Locate the cell with the specified text and output its [x, y] center coordinate. 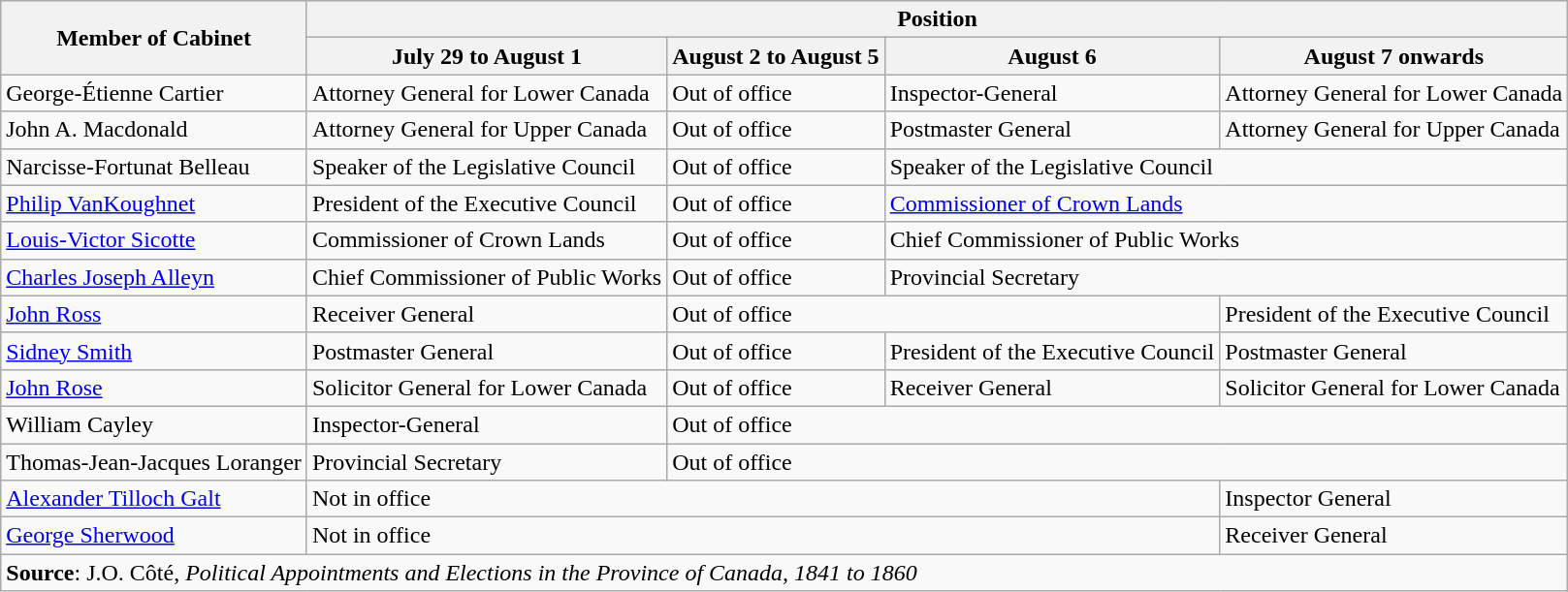
Philip VanKoughnet [154, 203]
John A. Macdonald [154, 130]
Narcisse-Fortunat Belleau [154, 167]
August 2 to August 5 [776, 56]
August 6 [1052, 56]
George Sherwood [154, 536]
Alexander Tilloch Galt [154, 499]
John Rose [154, 388]
Charles Joseph Alleyn [154, 277]
Member of Cabinet [154, 38]
August 7 onwards [1394, 56]
Inspector General [1394, 499]
July 29 to August 1 [487, 56]
Louis-Victor Sicotte [154, 240]
Thomas-Jean-Jacques Loranger [154, 462]
George-Étienne Cartier [154, 93]
Sidney Smith [154, 351]
Source: J.O. Côté, Political Appointments and Elections in the Province of Canada, 1841 to 1860 [784, 573]
William Cayley [154, 424]
John Ross [154, 314]
Position [937, 19]
